Scan for the cell matching the given text and deliver its [X, Y] coordinate at center. 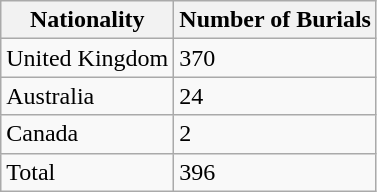
United Kingdom [88, 58]
396 [276, 172]
2 [276, 134]
Australia [88, 96]
Number of Burials [276, 20]
Total [88, 172]
Canada [88, 134]
Nationality [88, 20]
24 [276, 96]
370 [276, 58]
